Find where the given text appears and provide that cell's center as (X, Y) coordinate. 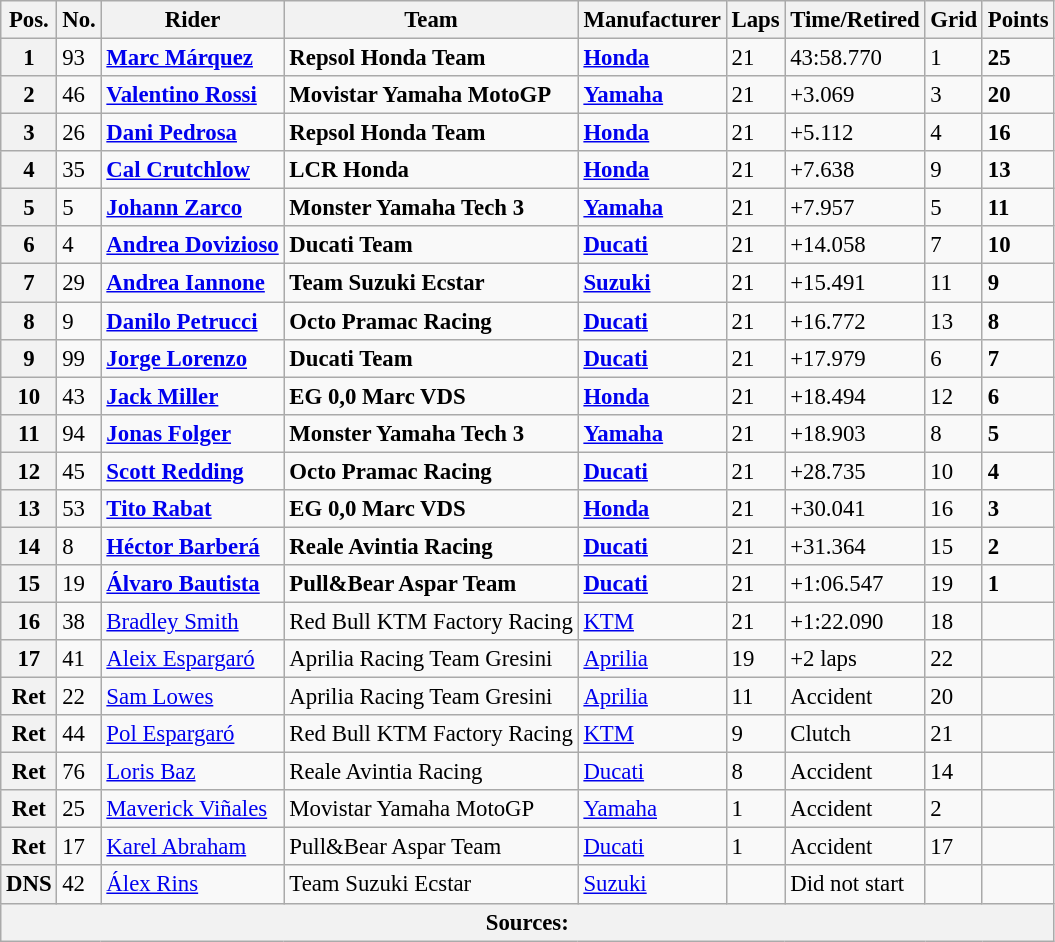
Did not start (855, 885)
Marc Márquez (192, 58)
Team (431, 20)
Bradley Smith (192, 621)
+17.979 (855, 358)
26 (79, 133)
+16.772 (855, 321)
+1:22.090 (855, 621)
43 (79, 396)
DNS (29, 885)
Cal Crutchlow (192, 170)
Héctor Barberá (192, 546)
Álex Rins (192, 885)
Grid (954, 20)
Points (1018, 20)
Dani Pedrosa (192, 133)
LCR Honda (431, 170)
76 (79, 772)
41 (79, 659)
Sources: (528, 922)
45 (79, 471)
18 (954, 621)
Johann Zarco (192, 208)
+18.494 (855, 396)
46 (79, 95)
Clutch (855, 734)
+3.069 (855, 95)
+30.041 (855, 509)
Maverick Viñales (192, 809)
Pos. (29, 20)
29 (79, 283)
42 (79, 885)
Jorge Lorenzo (192, 358)
Jack Miller (192, 396)
99 (79, 358)
38 (79, 621)
Karel Abraham (192, 847)
Time/Retired (855, 20)
No. (79, 20)
Danilo Petrucci (192, 321)
Andrea Dovizioso (192, 245)
+18.903 (855, 433)
43:58.770 (855, 58)
35 (79, 170)
+7.957 (855, 208)
Aleix Espargaró (192, 659)
Álvaro Bautista (192, 584)
+15.491 (855, 283)
+28.735 (855, 471)
+7.638 (855, 170)
Manufacturer (652, 20)
Sam Lowes (192, 697)
+5.112 (855, 133)
+31.364 (855, 546)
Rider (192, 20)
Andrea Iannone (192, 283)
Tito Rabat (192, 509)
Valentino Rossi (192, 95)
44 (79, 734)
Scott Redding (192, 471)
93 (79, 58)
+14.058 (855, 245)
+1:06.547 (855, 584)
53 (79, 509)
Laps (756, 20)
Jonas Folger (192, 433)
+2 laps (855, 659)
Pol Espargaró (192, 734)
Loris Baz (192, 772)
94 (79, 433)
